Pinpoint the cell where the given text exists, returning its [x, y] midpoint coordinate. 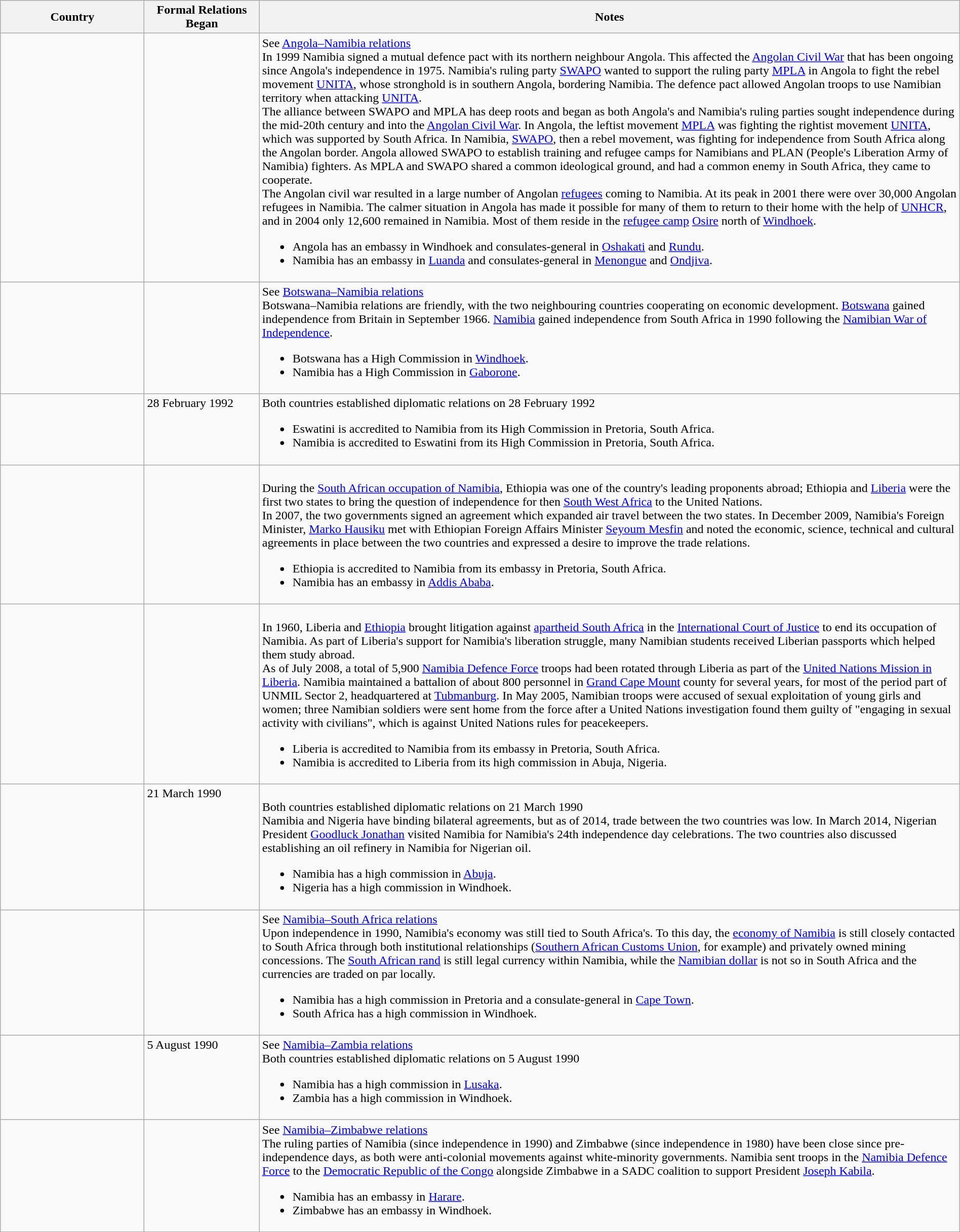
Country [72, 17]
5 August 1990 [202, 1077]
Formal Relations Began [202, 17]
Notes [610, 17]
28 February 1992 [202, 429]
21 March 1990 [202, 847]
